Determine the [X, Y] coordinate at the center of the cell enclosing the given text.  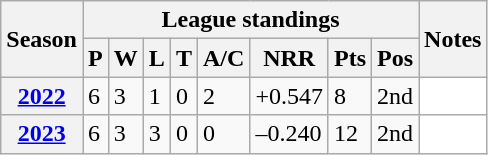
–0.240 [290, 134]
P [95, 58]
Notes [453, 39]
T [184, 58]
A/C [223, 58]
2023 [42, 134]
12 [350, 134]
Pos [396, 58]
1 [156, 96]
Season [42, 39]
L [156, 58]
+0.547 [290, 96]
2022 [42, 96]
W [126, 58]
2 [223, 96]
8 [350, 96]
NRR [290, 58]
League standings [250, 20]
Pts [350, 58]
